Capture the cell that displays the provided text and extract its [x, y] central coordinate. 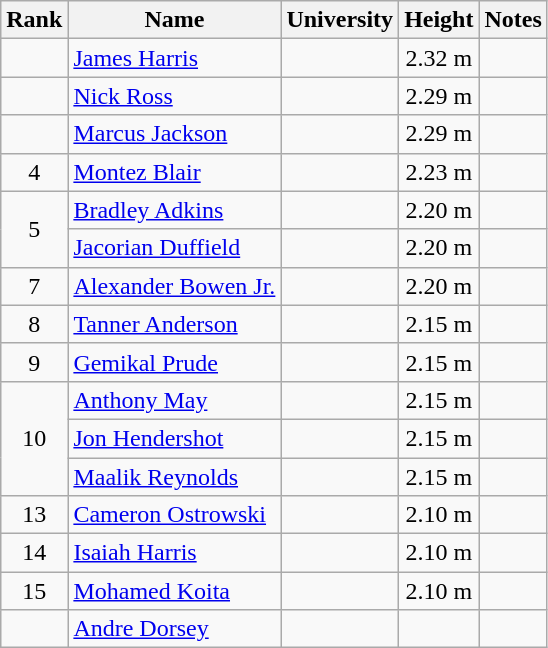
Bradley Adkins [174, 210]
2.23 m [439, 172]
James Harris [174, 58]
Maalik Reynolds [174, 477]
15 [34, 591]
Cameron Ostrowski [174, 515]
Montez Blair [174, 172]
5 [34, 229]
Tanner Anderson [174, 324]
Marcus Jackson [174, 134]
10 [34, 438]
4 [34, 172]
Name [174, 20]
Alexander Bowen Jr. [174, 286]
Jon Hendershot [174, 438]
Andre Dorsey [174, 629]
Isaiah Harris [174, 553]
Rank [34, 20]
Nick Ross [174, 96]
9 [34, 362]
Anthony May [174, 400]
Notes [513, 20]
Mohamed Koita [174, 591]
University [340, 20]
Jacorian Duffield [174, 248]
2.32 m [439, 58]
13 [34, 515]
7 [34, 286]
14 [34, 553]
8 [34, 324]
Gemikal Prude [174, 362]
Height [439, 20]
